Return (X, Y) of the center of cell containing provided text 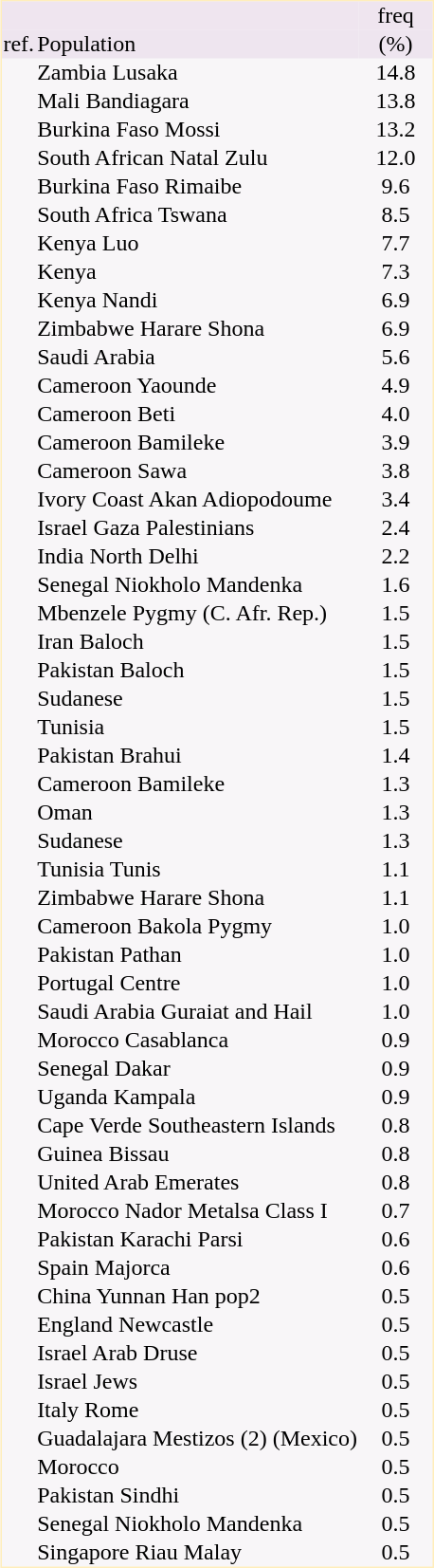
Cameroon Bakola Pygmy (197, 927)
4.0 (395, 415)
7.7 (395, 244)
1.6 (395, 585)
Oman (197, 813)
Cameroon Sawa (197, 471)
Ivory Coast Akan Adiopodoume (197, 500)
Kenya Luo (197, 244)
India North Delhi (197, 557)
Senegal Dakar (197, 1069)
Zambia Lusaka (197, 73)
8.5 (395, 215)
2.4 (395, 528)
Morocco (197, 1467)
Spain Majorca (197, 1268)
0.7 (395, 1211)
South African Natal Zulu (197, 158)
Tunisia (197, 728)
Burkina Faso Rimaibe (197, 187)
ref. (19, 45)
South Africa Tswana (197, 215)
Italy Rome (197, 1411)
13.8 (395, 101)
Mali Bandiagara (197, 101)
Uganda Kampala (197, 1098)
9.6 (395, 187)
Pakistan Baloch (197, 671)
Cape Verde Southeastern Islands (197, 1126)
Kenya (197, 272)
Saudi Arabia (197, 358)
China Yunnan Han pop2 (197, 1297)
United Arab Emerates (197, 1183)
Pakistan Brahui (197, 756)
Population (197, 45)
Guadalajara Mestizos (2) (Mexico) (197, 1439)
Israel Gaza Palestinians (197, 528)
Cameroon Yaounde (197, 386)
Israel Arab Druse (197, 1354)
Morocco Nador Metalsa Class I (197, 1211)
(%) (395, 45)
4.9 (395, 386)
7.3 (395, 272)
Kenya Nandi (197, 301)
Tunisia Tunis (197, 870)
England Newcastle (197, 1325)
Israel Jews (197, 1382)
Singapore Riau Malay (197, 1553)
Pakistan Karachi Parsi (197, 1240)
freq (395, 16)
Cameroon Beti (197, 415)
Mbenzele Pygmy (C. Afr. Rep.) (197, 614)
3.8 (395, 471)
5.6 (395, 358)
Saudi Arabia Guraiat and Hail (197, 1012)
1.4 (395, 756)
Guinea Bissau (197, 1154)
Portugal Centre (197, 984)
3.9 (395, 443)
Iran Baloch (197, 642)
Morocco Casablanca (197, 1041)
3.4 (395, 500)
2.2 (395, 557)
13.2 (395, 130)
14.8 (395, 73)
Pakistan Pathan (197, 955)
Burkina Faso Mossi (197, 130)
Pakistan Sindhi (197, 1496)
12.0 (395, 158)
